Locate the cell with the specified text and output its [X, Y] center coordinate. 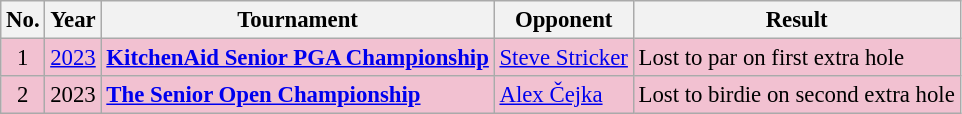
Lost to par on first extra hole [796, 58]
Steve Stricker [564, 58]
KitchenAid Senior PGA Championship [298, 58]
Result [796, 20]
Opponent [564, 20]
Tournament [298, 20]
2 [23, 95]
Alex Čejka [564, 95]
Lost to birdie on second extra hole [796, 95]
1 [23, 58]
Year [73, 20]
The Senior Open Championship [298, 95]
No. [23, 20]
